Search for the cell housing the specified text and yield its (x, y) center coordinate. 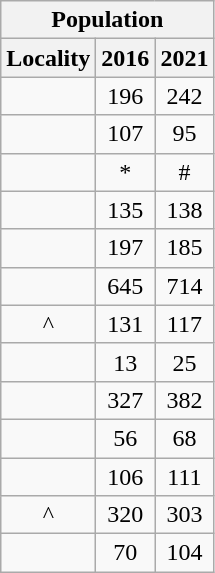
320 (126, 515)
# (184, 172)
197 (126, 248)
382 (184, 400)
Locality (48, 58)
135 (126, 210)
56 (126, 438)
714 (184, 286)
68 (184, 438)
Population (108, 20)
645 (126, 286)
2016 (126, 58)
242 (184, 96)
13 (126, 362)
70 (126, 553)
117 (184, 324)
106 (126, 477)
* (126, 172)
111 (184, 477)
104 (184, 553)
303 (184, 515)
107 (126, 134)
185 (184, 248)
25 (184, 362)
95 (184, 134)
131 (126, 324)
196 (126, 96)
327 (126, 400)
2021 (184, 58)
138 (184, 210)
